Scan for the cell matching the given text and deliver its [x, y] coordinate at center. 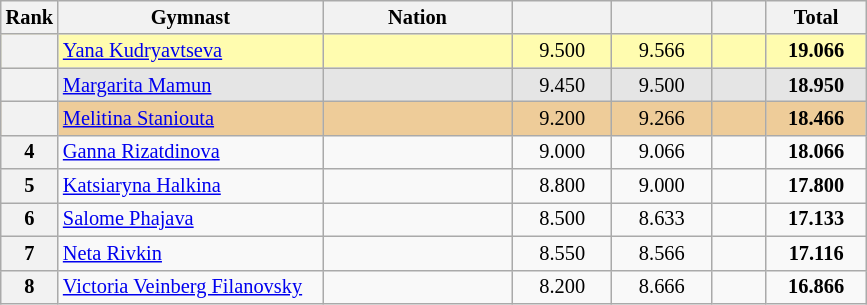
7 [30, 253]
19.066 [816, 51]
9.066 [662, 152]
8.800 [562, 186]
9.450 [562, 85]
Yana Kudryavtseva [190, 51]
8.666 [662, 287]
5 [30, 186]
8 [30, 287]
16.866 [816, 287]
8.633 [662, 219]
18.066 [816, 152]
18.466 [816, 118]
9.266 [662, 118]
8.200 [562, 287]
Nation [418, 17]
Neta Rivkin [190, 253]
6 [30, 219]
18.950 [816, 85]
Melitina Staniouta [190, 118]
8.500 [562, 219]
9.200 [562, 118]
Margarita Mamun [190, 85]
8.550 [562, 253]
Salome Phajava [190, 219]
Ganna Rizatdinova [190, 152]
Total [816, 17]
Katsiaryna Halkina [190, 186]
17.800 [816, 186]
9.566 [662, 51]
8.566 [662, 253]
Rank [30, 17]
Victoria Veinberg Filanovsky [190, 287]
17.116 [816, 253]
4 [30, 152]
Gymnast [190, 17]
17.133 [816, 219]
